Return (X, Y) of the center of cell containing provided text 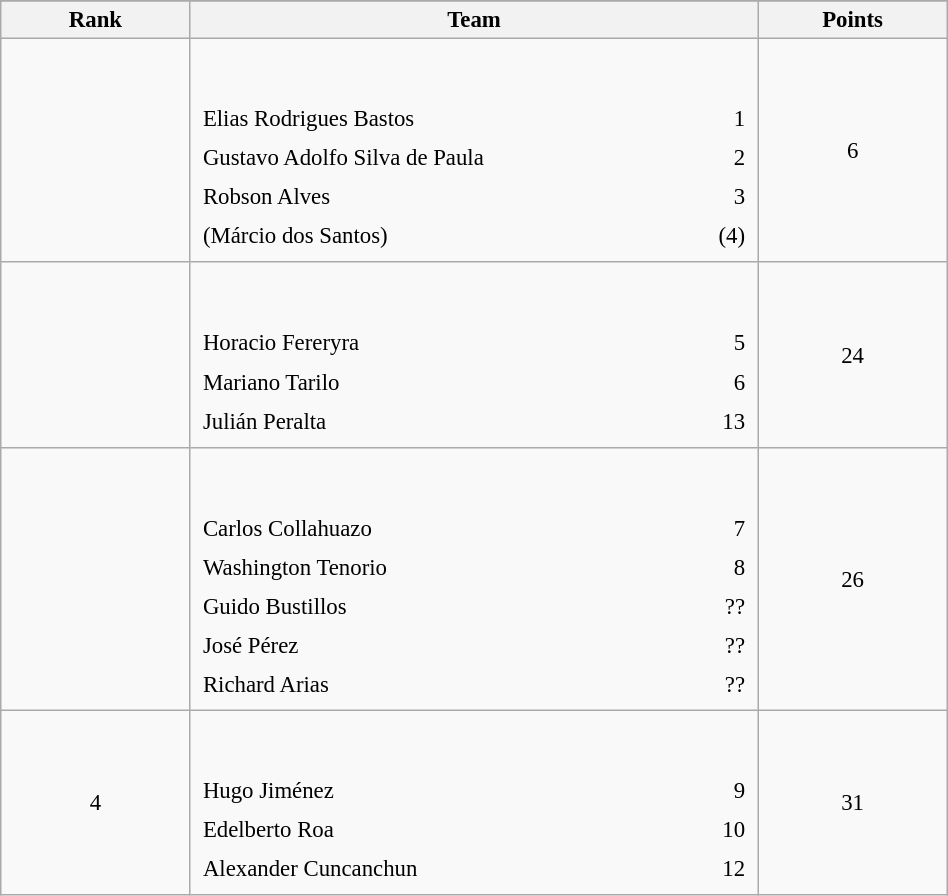
5 (706, 343)
4 (96, 802)
Richard Arias (436, 684)
Robson Alves (442, 197)
Team (474, 20)
12 (715, 869)
9 (715, 791)
24 (852, 354)
7 (713, 528)
Gustavo Adolfo Silva de Paula (442, 158)
Rank (96, 20)
2 (720, 158)
Elias Rodrigues Bastos (442, 119)
Hugo Jiménez 9 Edelberto Roa 10 Alexander Cuncanchun 12 (474, 802)
Guido Bustillos (436, 606)
Horacio Fereryra 5 Mariano Tarilo 6 Julián Peralta 13 (474, 354)
3 (720, 197)
26 (852, 578)
Points (852, 20)
(4) (720, 236)
Washington Tenorio (436, 567)
Julián Peralta (428, 421)
10 (715, 830)
Carlos Collahuazo 7 Washington Tenorio 8 Guido Bustillos ?? José Pérez ?? Richard Arias ?? (474, 578)
Edelberto Roa (438, 830)
Horacio Fereryra (428, 343)
José Pérez (436, 645)
31 (852, 802)
Mariano Tarilo (428, 382)
Elias Rodrigues Bastos 1 Gustavo Adolfo Silva de Paula 2 Robson Alves 3 (Márcio dos Santos) (4) (474, 151)
1 (720, 119)
Hugo Jiménez (438, 791)
Carlos Collahuazo (436, 528)
Alexander Cuncanchun (438, 869)
(Márcio dos Santos) (442, 236)
8 (713, 567)
13 (706, 421)
